Output the [X, Y] coordinate of the center of the cell containing the given text.  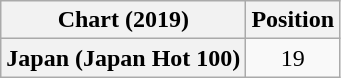
Position [293, 20]
Chart (2019) [124, 20]
19 [293, 58]
Japan (Japan Hot 100) [124, 58]
